Return (x, y) of the center of cell containing provided text 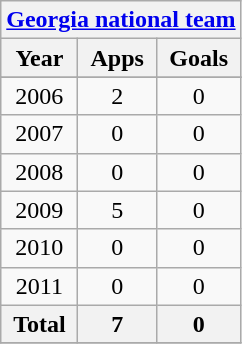
2011 (40, 286)
2008 (40, 172)
Year (40, 58)
5 (117, 210)
2010 (40, 248)
Total (40, 324)
Goals (198, 58)
2009 (40, 210)
Georgia national team (121, 20)
7 (117, 324)
2007 (40, 134)
2006 (40, 96)
Apps (117, 58)
2 (117, 96)
